Output the (x, y) coordinate of the center of the cell containing the given text.  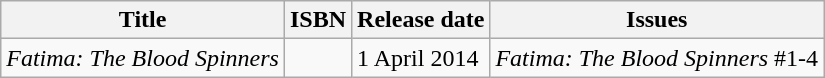
Fatima: The Blood Spinners (143, 58)
1 April 2014 (421, 58)
Issues (657, 20)
Title (143, 20)
ISBN (318, 20)
Release date (421, 20)
Fatima: The Blood Spinners #1-4 (657, 58)
